Scan for the cell matching the given text and deliver its (X, Y) coordinate at center. 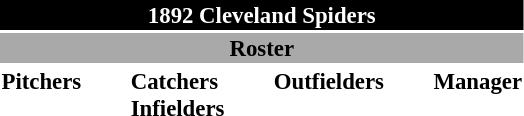
1892 Cleveland Spiders (262, 15)
Roster (262, 48)
